Return the (x, y) coordinate for the center point of the cell that contains the specified text.  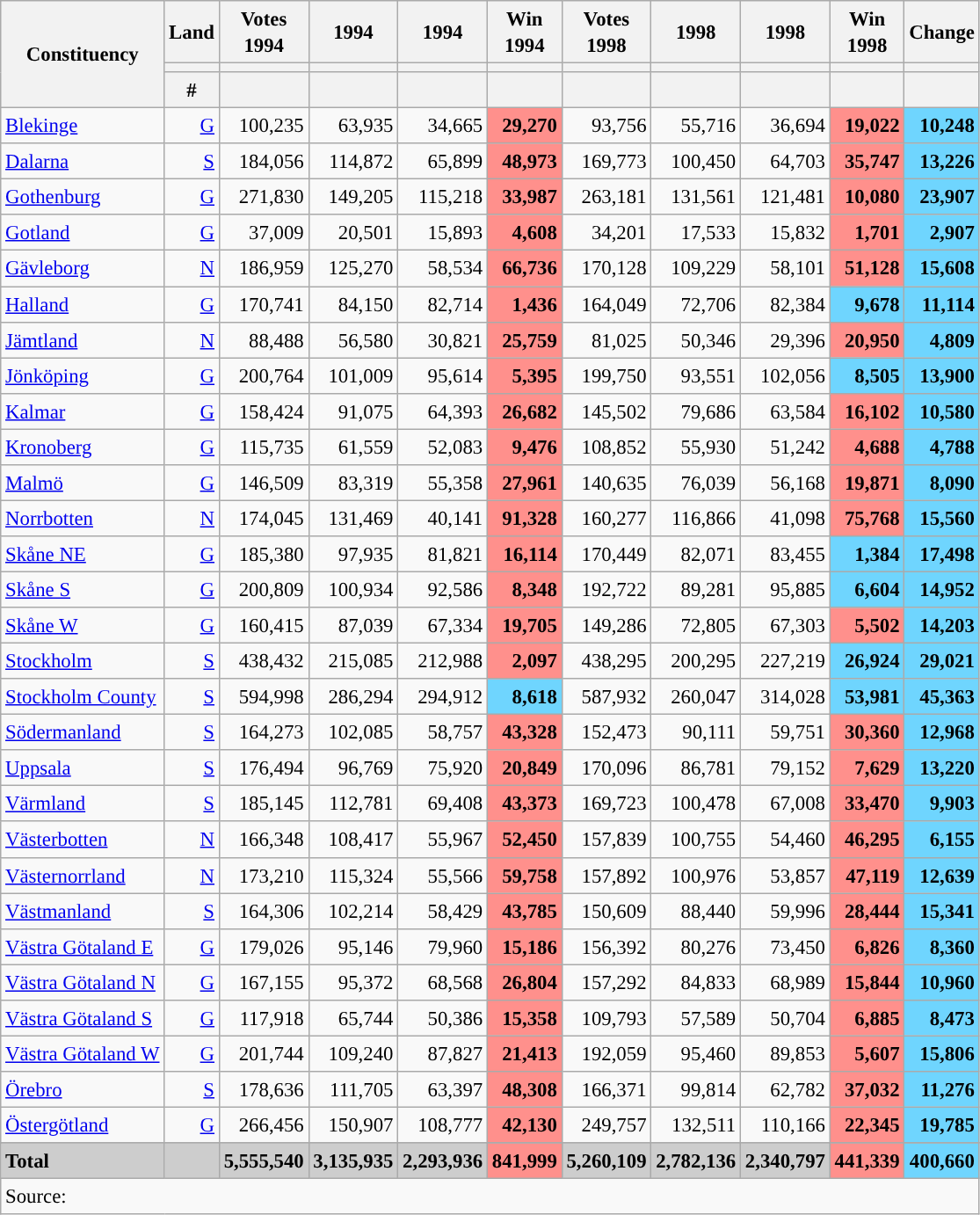
72,805 (696, 626)
441,339 (867, 1160)
40,141 (443, 519)
75,920 (443, 768)
69,408 (443, 804)
314,028 (786, 696)
21,413 (524, 1053)
140,635 (606, 484)
Gothenburg (83, 197)
20,501 (353, 232)
89,281 (696, 589)
Södermanland (83, 733)
67,303 (786, 626)
10,080 (867, 197)
58,757 (443, 733)
95,614 (443, 376)
95,146 (353, 946)
92,586 (443, 589)
55,358 (443, 484)
59,751 (786, 733)
286,294 (353, 696)
19,785 (942, 1125)
160,415 (264, 626)
100,976 (696, 876)
29,270 (524, 127)
2,340,797 (786, 1160)
100,934 (353, 589)
23,907 (942, 197)
63,584 (786, 411)
4,688 (867, 447)
37,032 (867, 1090)
29,021 (942, 661)
173,210 (264, 876)
185,380 (264, 554)
12,639 (942, 876)
6,155 (942, 840)
2,293,936 (443, 1160)
200,809 (264, 589)
Skåne S (83, 589)
79,960 (443, 946)
6,604 (867, 589)
131,561 (696, 197)
45,363 (942, 696)
86,781 (696, 768)
Värmland (83, 804)
9,476 (524, 447)
Win 1998 (867, 32)
Västra Götaland N (83, 983)
14,952 (942, 589)
108,777 (443, 1125)
42,130 (524, 1125)
52,083 (443, 447)
9,903 (942, 804)
Skåne NE (83, 554)
102,056 (786, 376)
73,450 (786, 946)
164,273 (264, 733)
Kalmar (83, 411)
64,703 (786, 162)
53,981 (867, 696)
57,589 (696, 1018)
Östergötland (83, 1125)
17,533 (696, 232)
5,395 (524, 376)
83,319 (353, 484)
Constituency (83, 55)
59,758 (524, 876)
19,705 (524, 626)
17,498 (942, 554)
19,022 (867, 127)
109,229 (696, 269)
35,747 (867, 162)
174,045 (264, 519)
2,907 (942, 232)
61,559 (353, 447)
438,295 (606, 661)
93,756 (606, 127)
99,814 (696, 1090)
158,424 (264, 411)
Gotland (83, 232)
170,096 (606, 768)
Malmö (83, 484)
89,853 (786, 1053)
212,988 (443, 661)
114,872 (353, 162)
76,039 (696, 484)
157,839 (606, 840)
68,568 (443, 983)
52,450 (524, 840)
51,242 (786, 447)
11,276 (942, 1090)
87,827 (443, 1053)
27,961 (524, 484)
841,999 (524, 1160)
5,502 (867, 626)
15,341 (942, 911)
146,509 (264, 484)
115,324 (353, 876)
4,809 (942, 339)
Land (192, 32)
33,470 (867, 804)
20,950 (867, 339)
16,102 (867, 411)
156,392 (606, 946)
72,706 (696, 304)
15,186 (524, 946)
22,345 (867, 1125)
178,636 (264, 1090)
5,607 (867, 1053)
48,308 (524, 1090)
12,968 (942, 733)
160,277 (606, 519)
6,826 (867, 946)
10,248 (942, 127)
249,757 (606, 1125)
169,723 (606, 804)
30,821 (443, 339)
Dalarna (83, 162)
59,996 (786, 911)
82,384 (786, 304)
4,608 (524, 232)
8,348 (524, 589)
Blekinge (83, 127)
8,090 (942, 484)
63,935 (353, 127)
100,755 (696, 840)
100,450 (696, 162)
# (192, 90)
95,885 (786, 589)
81,025 (606, 339)
50,704 (786, 1018)
15,358 (524, 1018)
Votes 1994 (264, 32)
179,026 (264, 946)
2,782,136 (696, 1160)
64,393 (443, 411)
25,759 (524, 339)
Gävleborg (83, 269)
20,849 (524, 768)
102,214 (353, 911)
108,417 (353, 840)
125,270 (353, 269)
200,295 (696, 661)
26,804 (524, 983)
157,292 (606, 983)
Örebro (83, 1090)
Votes 1998 (606, 32)
176,494 (264, 768)
117,918 (264, 1018)
13,226 (942, 162)
96,769 (353, 768)
50,346 (696, 339)
1,384 (867, 554)
131,469 (353, 519)
166,348 (264, 840)
55,967 (443, 840)
33,987 (524, 197)
112,781 (353, 804)
185,145 (264, 804)
97,935 (353, 554)
15,608 (942, 269)
215,085 (353, 661)
15,832 (786, 232)
91,328 (524, 519)
149,286 (606, 626)
82,071 (696, 554)
15,893 (443, 232)
26,682 (524, 411)
15,806 (942, 1053)
9,678 (867, 304)
4,788 (942, 447)
75,768 (867, 519)
90,111 (696, 733)
65,744 (353, 1018)
Västra Götaland E (83, 946)
79,152 (786, 768)
28,444 (867, 911)
88,488 (264, 339)
67,334 (443, 626)
Win 1994 (524, 32)
152,473 (606, 733)
201,744 (264, 1053)
186,959 (264, 269)
65,899 (443, 162)
79,686 (696, 411)
88,440 (696, 911)
48,973 (524, 162)
93,551 (696, 376)
84,150 (353, 304)
192,059 (606, 1053)
157,892 (606, 876)
83,455 (786, 554)
43,373 (524, 804)
110,166 (786, 1125)
199,750 (606, 376)
10,960 (942, 983)
62,782 (786, 1090)
Skåne W (83, 626)
58,429 (443, 911)
29,396 (786, 339)
8,473 (942, 1018)
400,660 (942, 1160)
34,201 (606, 232)
14,203 (942, 626)
6,885 (867, 1018)
50,386 (443, 1018)
8,505 (867, 376)
16,114 (524, 554)
36,694 (786, 127)
55,930 (696, 447)
80,276 (696, 946)
2,097 (524, 661)
Jämtland (83, 339)
109,793 (606, 1018)
100,235 (264, 127)
Kronoberg (83, 447)
47,119 (867, 876)
164,049 (606, 304)
100,478 (696, 804)
Västerbotten (83, 840)
5,555,540 (264, 1160)
81,821 (443, 554)
7,629 (867, 768)
266,456 (264, 1125)
Halland (83, 304)
41,098 (786, 519)
145,502 (606, 411)
56,168 (786, 484)
15,844 (867, 983)
15,560 (942, 519)
1,436 (524, 304)
132,511 (696, 1125)
263,181 (606, 197)
68,989 (786, 983)
1,701 (867, 232)
54,460 (786, 840)
55,716 (696, 127)
63,397 (443, 1090)
56,580 (353, 339)
101,009 (353, 376)
55,566 (443, 876)
95,372 (353, 983)
43,785 (524, 911)
30,360 (867, 733)
19,871 (867, 484)
5,260,109 (606, 1160)
121,481 (786, 197)
102,085 (353, 733)
87,039 (353, 626)
170,128 (606, 269)
8,618 (524, 696)
Västra Götaland W (83, 1053)
66,736 (524, 269)
84,833 (696, 983)
58,101 (786, 269)
Change (942, 32)
26,924 (867, 661)
Uppsala (83, 768)
43,328 (524, 733)
587,932 (606, 696)
13,220 (942, 768)
200,764 (264, 376)
167,155 (264, 983)
109,240 (353, 1053)
170,449 (606, 554)
169,773 (606, 162)
115,218 (443, 197)
116,866 (696, 519)
Västra Götaland S (83, 1018)
34,665 (443, 127)
67,008 (786, 804)
8,360 (942, 946)
108,852 (606, 447)
3,135,935 (353, 1160)
438,432 (264, 661)
192,722 (606, 589)
53,857 (786, 876)
166,371 (606, 1090)
227,219 (786, 661)
91,075 (353, 411)
594,998 (264, 696)
10,580 (942, 411)
115,735 (264, 447)
13,900 (942, 376)
46,295 (867, 840)
164,306 (264, 911)
294,912 (443, 696)
184,056 (264, 162)
11,114 (942, 304)
Jönköping (83, 376)
51,128 (867, 269)
150,609 (606, 911)
150,907 (353, 1125)
111,705 (353, 1090)
95,460 (696, 1053)
271,830 (264, 197)
Stockholm (83, 661)
Västernorrland (83, 876)
Stockholm County (83, 696)
Total (83, 1160)
58,534 (443, 269)
Norrbotten (83, 519)
37,009 (264, 232)
170,741 (264, 304)
Source: (490, 1197)
Västmanland (83, 911)
260,047 (696, 696)
82,714 (443, 304)
149,205 (353, 197)
